Locate the cell with the specified text and output its (X, Y) center coordinate. 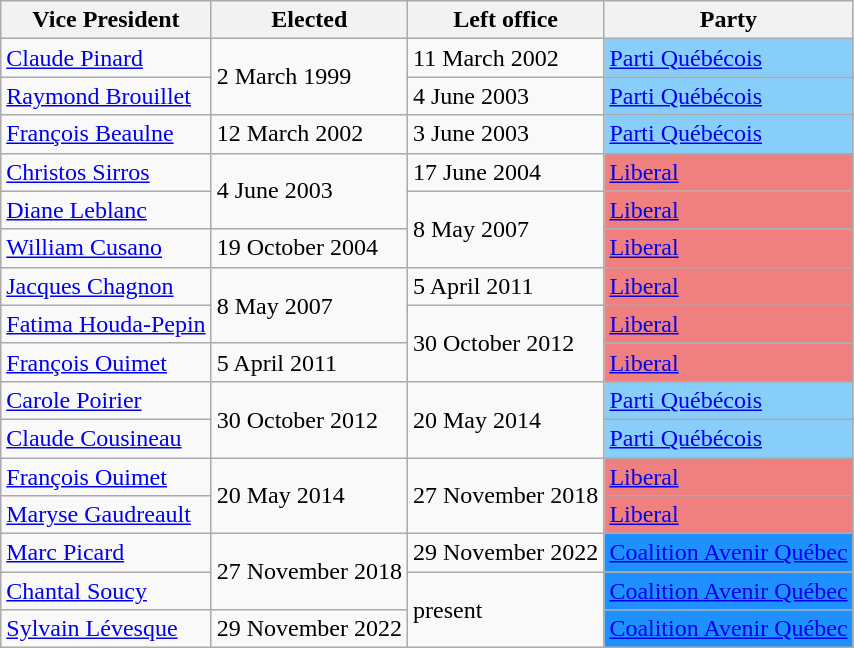
Vice President (106, 20)
Carole Poirier (106, 400)
Chantal Soucy (106, 591)
Maryse Gaudreault (106, 515)
3 June 2003 (505, 134)
William Cusano (106, 248)
Sylvain Lévesque (106, 629)
present (505, 610)
2 March 1999 (309, 77)
19 October 2004 (309, 248)
Claude Cousineau (106, 438)
Elected (309, 20)
Claude Pinard (106, 58)
Left office (505, 20)
11 March 2002 (505, 58)
François Beaulne (106, 134)
Raymond Brouillet (106, 96)
Jacques Chagnon (106, 286)
17 June 2004 (505, 172)
Marc Picard (106, 553)
Fatima Houda-Pepin (106, 324)
Christos Sirros (106, 172)
Party (728, 20)
12 March 2002 (309, 134)
Diane Leblanc (106, 210)
